Detect which cell encompasses the target text, then output its [X, Y] center coordinate. 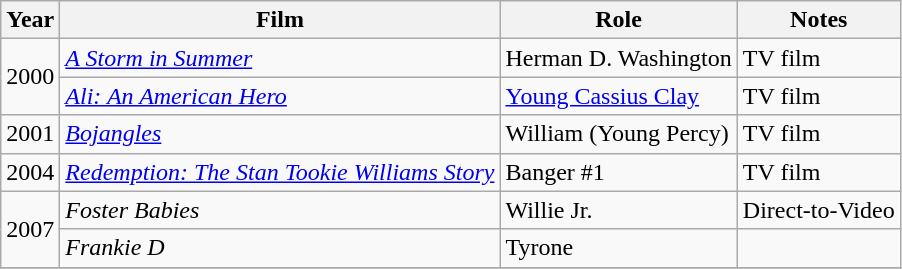
Role [618, 20]
Notes [818, 20]
2007 [30, 229]
Redemption: The Stan Tookie Williams Story [280, 172]
Young Cassius Clay [618, 96]
Frankie D [280, 248]
Tyrone [618, 248]
Film [280, 20]
Willie Jr. [618, 210]
2000 [30, 77]
A Storm in Summer [280, 58]
Herman D. Washington [618, 58]
Foster Babies [280, 210]
Banger #1 [618, 172]
Ali: An American Hero [280, 96]
William (Young Percy) [618, 134]
2001 [30, 134]
Year [30, 20]
2004 [30, 172]
Bojangles [280, 134]
Direct-to-Video [818, 210]
